Scan for the cell matching the given text and deliver its (x, y) coordinate at center. 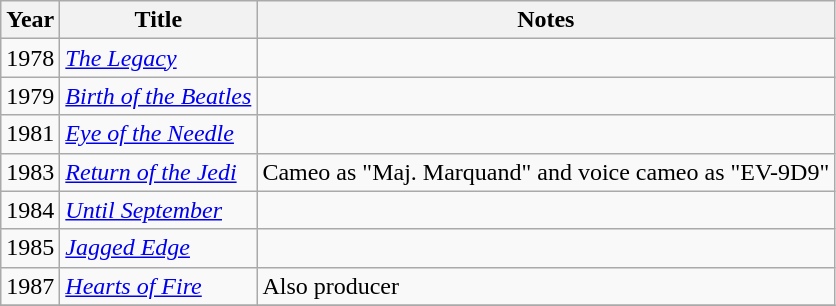
Return of the Jedi (158, 172)
1979 (30, 96)
1978 (30, 58)
The Legacy (158, 58)
1983 (30, 172)
1985 (30, 248)
Eye of the Needle (158, 134)
Hearts of Fire (158, 286)
Until September (158, 210)
Jagged Edge (158, 248)
Year (30, 20)
1984 (30, 210)
Cameo as "Maj. Marquand" and voice cameo as "EV-9D9" (546, 172)
Also producer (546, 286)
1987 (30, 286)
1981 (30, 134)
Birth of the Beatles (158, 96)
Notes (546, 20)
Title (158, 20)
